Identify which cell holds the provided text, then report its [X, Y] central coordinate. 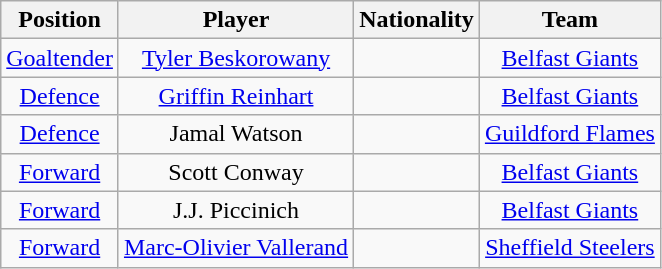
Nationality [417, 20]
Position [60, 20]
Goaltender [60, 58]
Team [570, 20]
Player [236, 20]
Sheffield Steelers [570, 248]
Guildford Flames [570, 134]
Tyler Beskorowany [236, 58]
Jamal Watson [236, 134]
Marc-Olivier Vallerand [236, 248]
Griffin Reinhart [236, 96]
J.J. Piccinich [236, 210]
Scott Conway [236, 172]
